Determine the [X, Y] coordinate at the center of the cell enclosing the given text.  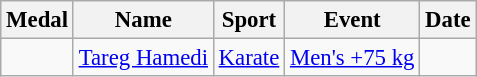
Men's +75 kg [352, 58]
Medal [38, 20]
Sport [248, 20]
Date [448, 20]
Tareg Hamedi [143, 58]
Karate [248, 58]
Name [143, 20]
Event [352, 20]
